Determine the (x, y) coordinate at the center of the cell enclosing the given text.  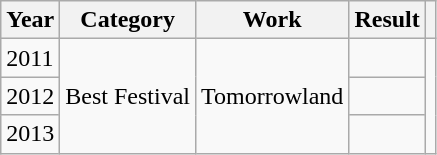
Result (387, 20)
2011 (30, 58)
2013 (30, 134)
Best Festival (128, 96)
2012 (30, 96)
Year (30, 20)
Category (128, 20)
Tomorrowland (272, 96)
Work (272, 20)
